Detect which cell encompasses the target text, then output its [x, y] center coordinate. 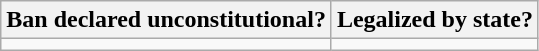
Legalized by state? [434, 20]
Ban declared unconstitutional? [166, 20]
